Determine the (x, y) coordinate at the center of the cell enclosing the given text.  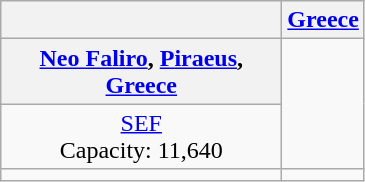
SEFCapacity: 11,640 (142, 136)
Greece (324, 20)
Neo Faliro, Piraeus, Greece (142, 72)
